Output the (X, Y) coordinate of the center of the cell containing the given text.  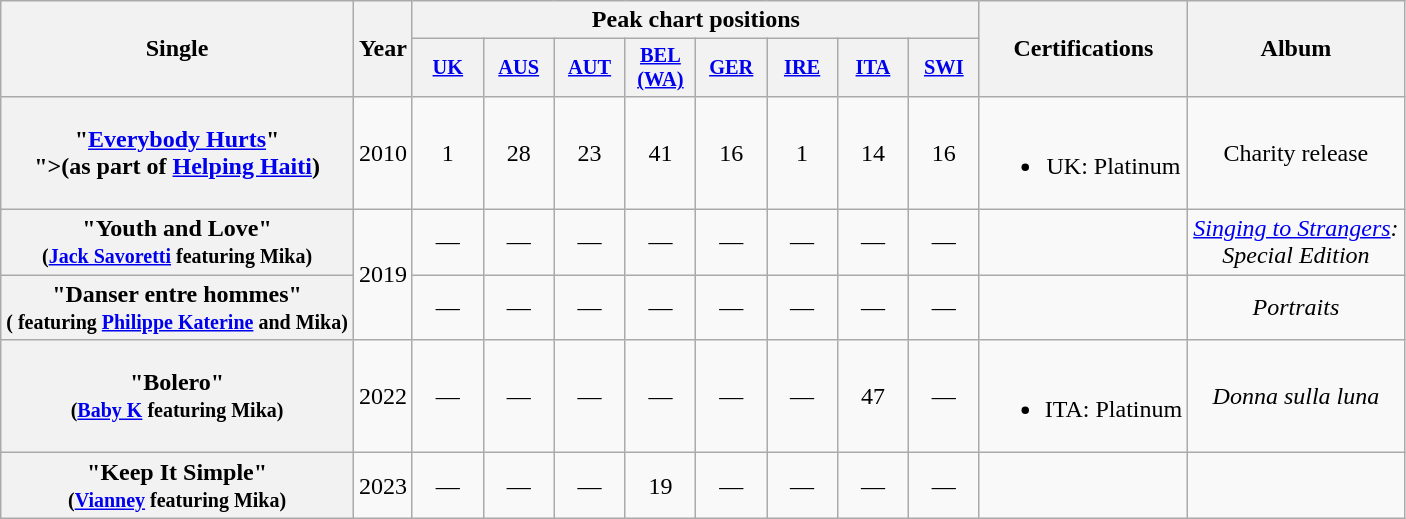
Portraits (1296, 308)
Album (1296, 49)
AUT (590, 68)
41 (660, 152)
2023 (382, 486)
GER (732, 68)
2010 (382, 152)
23 (590, 152)
ITA: Platinum (1083, 396)
"Everybody Hurts"">(as part of Helping Haiti) (178, 152)
2019 (382, 275)
Single (178, 49)
UK: Platinum (1083, 152)
"Youth and Love"(Jack Savoretti featuring Mika) (178, 242)
"Bolero"(Baby K featuring Mika) (178, 396)
Donna sulla luna (1296, 396)
"Keep It Simple"(Vianney featuring Mika) (178, 486)
2022 (382, 396)
AUS (518, 68)
Peak chart positions (696, 20)
UK (448, 68)
14 (874, 152)
"Danser entre hommes"( featuring Philippe Katerine and Mika) (178, 308)
47 (874, 396)
Certifications (1083, 49)
Year (382, 49)
ITA (874, 68)
Charity release (1296, 152)
19 (660, 486)
IRE (802, 68)
28 (518, 152)
Singing to Strangers:Special Edition (1296, 242)
SWI (944, 68)
BEL(WA) (660, 68)
